Return [x, y] of the center of cell containing provided text 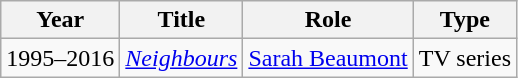
Sarah Beaumont [328, 58]
Type [464, 20]
1995–2016 [60, 58]
Role [328, 20]
Neighbours [182, 58]
TV series [464, 58]
Year [60, 20]
Title [182, 20]
